Scan for the cell matching the given text and deliver its (X, Y) coordinate at center. 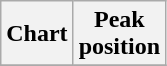
Chart (37, 34)
Peakposition (119, 34)
